Capture the cell that displays the provided text and extract its [x, y] central coordinate. 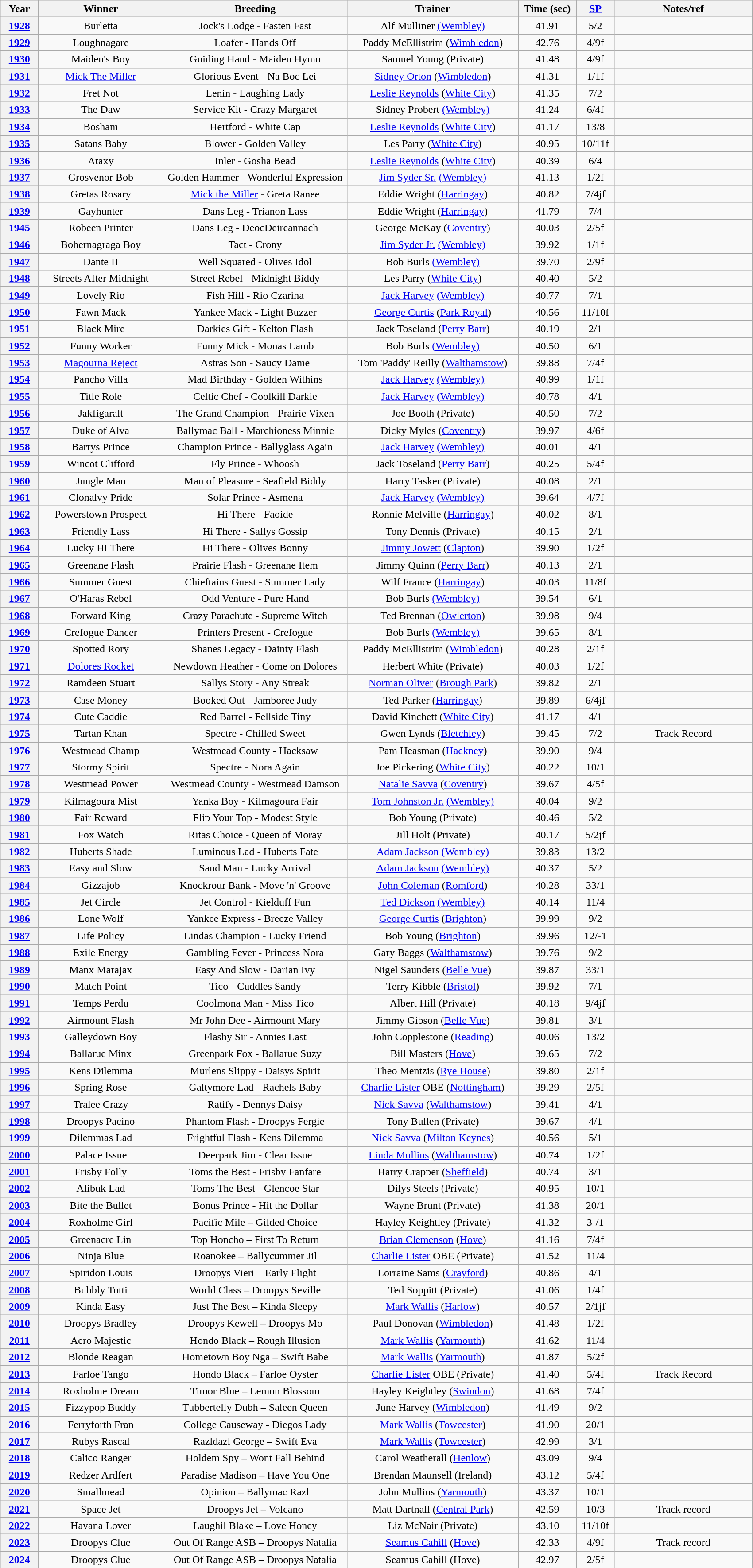
42.76 [547, 43]
40.82 [547, 194]
40.19 [547, 329]
Powerstown Prospect [101, 515]
41.35 [547, 93]
1934 [19, 127]
1975 [19, 733]
Dilys Steels (Private) [433, 1189]
Samuel Young (Private) [433, 59]
Kens Dilemma [101, 1071]
1969 [19, 632]
1979 [19, 801]
Opinion – Ballymac Razl [255, 1492]
Ferryforth Fran [101, 1425]
Hi There - Olives Bonny [255, 548]
Toms The Best - Glencoe Star [255, 1189]
1993 [19, 1037]
1938 [19, 194]
Laughil Blake – Love Honey [255, 1525]
Aero Majestic [101, 1340]
1966 [19, 582]
Tico - Cuddles Sandy [255, 986]
Bob Young (Brighton) [433, 936]
George Curtis (Brighton) [433, 919]
Brendan Maunsell (Ireland) [433, 1475]
6/4jf [595, 700]
41.13 [547, 177]
40.06 [547, 1037]
Fish Hill - Rio Czarina [255, 295]
Yanka Boy - Kilmagoura Fair [255, 801]
1/4f [595, 1290]
Westmead County - Hacksaw [255, 751]
Bill Masters (Hove) [433, 1054]
Dilemmas Lad [101, 1138]
40.17 [547, 835]
Pancho Villa [101, 379]
Yankee Mack - Light Buzzer [255, 312]
11/8f [595, 582]
Razldazl George – Swift Eva [255, 1441]
1937 [19, 177]
4/5f [595, 784]
2011 [19, 1340]
Westmead Champ [101, 751]
Hayley Keightley (Private) [433, 1222]
39.81 [547, 1020]
6/4f [595, 110]
40.77 [547, 295]
Mad Birthday - Golden Withins [255, 379]
1985 [19, 902]
1929 [19, 43]
2012 [19, 1357]
Jakfigaralt [101, 413]
Darkies Gift - Kelton Flash [255, 329]
Fizzypop Buddy [101, 1408]
2007 [19, 1273]
Droopys Bradley [101, 1324]
41.90 [547, 1425]
Summer Guest [101, 582]
Dicky Myles (Coventry) [433, 430]
Dante II [101, 262]
1935 [19, 143]
40.18 [547, 1003]
1976 [19, 751]
1957 [19, 430]
Bob Young (Private) [433, 818]
Droopys Jet – Volcano [255, 1509]
Golden Hammer - Wonderful Expression [255, 177]
Yankee Express - Breeze Valley [255, 919]
Guiding Hand - Maiden Hymn [255, 59]
43.10 [547, 1525]
Gary Baggs (Walthamstow) [433, 952]
Gretas Rosary [101, 194]
Gwen Lynds (Bletchley) [433, 733]
Hi There - Faoide [255, 515]
1950 [19, 312]
Jungle Man [101, 480]
1963 [19, 531]
5/1 [595, 1138]
George Curtis (Park Royal) [433, 312]
Solar Prince - Asmena [255, 498]
6/4 [595, 160]
10/11f [595, 143]
Astras Son - Saucy Dame [255, 363]
Robeen Printer [101, 228]
Mark Wallis (Harlow) [433, 1307]
42.59 [547, 1509]
Ronnie Melville (Harringay) [433, 515]
Ataxy [101, 160]
2005 [19, 1239]
40.14 [547, 902]
2001 [19, 1172]
5/2f [595, 1357]
39.89 [547, 700]
Pacific Mile – Gilded Choice [255, 1222]
Trainer [433, 9]
Ninja Blue [101, 1256]
Fly Prince - Whoosh [255, 464]
Greenane Flash [101, 565]
Temps Perdu [101, 1003]
Grosvenor Bob [101, 177]
Nick Savva (Milton Keynes) [433, 1138]
Jill Holt (Private) [433, 835]
John Copplestone (Reading) [433, 1037]
3-/1 [595, 1222]
1936 [19, 160]
1930 [19, 59]
Spectre - Chilled Sweet [255, 733]
Holdem Spy – Wont Fall Behind [255, 1458]
Redzer Ardfert [101, 1475]
Hondo Black – Rough Illusion [255, 1340]
David Kinchett (White City) [433, 716]
7/4 [595, 211]
Flashy Sir - Annies Last [255, 1037]
1986 [19, 919]
John Coleman (Romford) [433, 885]
Glorious Event - Na Boc Lei [255, 76]
Albert Hill (Private) [433, 1003]
Greenpark Fox - Ballarue Suzy [255, 1054]
Hi There - Sallys Gossip [255, 531]
2013 [19, 1374]
Easy And Slow - Darian Ivy [255, 969]
Newdown Heather - Come on Dolores [255, 666]
1981 [19, 835]
Alf Mulliner (Wembley) [433, 26]
Ramdeen Stuart [101, 683]
41.38 [547, 1205]
Funny Worker [101, 346]
1928 [19, 26]
Coolmona Man - Miss Tico [255, 1003]
1945 [19, 228]
Wilf France (Harringay) [433, 582]
1965 [19, 565]
2017 [19, 1441]
2015 [19, 1408]
1999 [19, 1138]
Bohernagraga Boy [101, 245]
1991 [19, 1003]
Spotted Rory [101, 649]
Life Policy [101, 936]
Maiden's Boy [101, 59]
George McKay (Coventry) [433, 228]
1958 [19, 447]
Stormy Spirit [101, 767]
1968 [19, 616]
1931 [19, 76]
40.25 [547, 464]
40.02 [547, 515]
40.57 [547, 1307]
Deerpark Jim - Clear Issue [255, 1155]
Jet Control - Kielduff Fun [255, 902]
Tartan Khan [101, 733]
Mick the Miller - Greta Ranee [255, 194]
Blower - Golden Valley [255, 143]
Jimmy Quinn (Perry Barr) [433, 565]
Luminous Lad - Huberts Fate [255, 852]
1959 [19, 464]
39.80 [547, 1071]
1972 [19, 683]
Tom Johnston Jr. (Wembley) [433, 801]
41.24 [547, 110]
42.99 [547, 1441]
Dans Leg - Trianon Lass [255, 211]
40.86 [547, 1273]
10/3 [595, 1509]
40.13 [547, 565]
Bite the Bullet [101, 1205]
Herbert White (Private) [433, 666]
12/-1 [595, 936]
Friendly Lass [101, 531]
Shanes Legacy - Dainty Flash [255, 649]
43.37 [547, 1492]
1933 [19, 110]
Gayhunter [101, 211]
40.40 [547, 279]
Crefogue Dancer [101, 632]
40.99 [547, 379]
June Harvey (Wimbledon) [433, 1408]
43.09 [547, 1458]
39.64 [547, 498]
41.52 [547, 1256]
40.08 [547, 480]
Blonde Reagan [101, 1357]
1970 [19, 649]
1971 [19, 666]
Liz McNair (Private) [433, 1525]
Ballymac Ball - Marchioness Minnie [255, 430]
Nigel Saunders (Belle Vue) [433, 969]
Wayne Brunt (Private) [433, 1205]
Harry Tasker (Private) [433, 480]
40.46 [547, 818]
SP [595, 9]
1978 [19, 784]
Droopys Kewell – Droopys Mo [255, 1324]
Fair Reward [101, 818]
1952 [19, 346]
Toms the Best - Frisby Fanfare [255, 1172]
39.54 [547, 599]
Carol Weatherall (Henlow) [433, 1458]
Kilmagoura Mist [101, 801]
Frightful Flash - Kens Dilemma [255, 1138]
John Mullins (Yarmouth) [433, 1492]
1987 [19, 936]
41.79 [547, 211]
The Grand Champion - Prairie Vixen [255, 413]
Timor Blue – Lemon Blossom [255, 1391]
College Causeway - Diegos Lady [255, 1425]
40.78 [547, 396]
1982 [19, 852]
1967 [19, 599]
39.45 [547, 733]
2003 [19, 1205]
1946 [19, 245]
Year [19, 9]
Gambling Fever - Princess Nora [255, 952]
1939 [19, 211]
2/1jf [595, 1307]
1988 [19, 952]
42.33 [547, 1542]
Notes/ref [683, 9]
1947 [19, 262]
Paradise Madison – Have You One [255, 1475]
Brian Clemenson (Hove) [433, 1239]
Ratify - Dennys Daisy [255, 1104]
41.91 [547, 26]
1990 [19, 986]
Space Jet [101, 1509]
Palace Issue [101, 1155]
1948 [19, 279]
4/6f [595, 430]
Mr John Dee - Airmount Mary [255, 1020]
Harry Crapper (Sheffield) [433, 1172]
Ted Dickson (Wembley) [433, 902]
2000 [19, 1155]
1994 [19, 1054]
Alibuk Lad [101, 1189]
2019 [19, 1475]
40.39 [547, 160]
Tubbertelly Dubh – Saleen Queen [255, 1408]
1953 [19, 363]
Ballarue Minx [101, 1054]
43.12 [547, 1475]
Pam Heasman (Hackney) [433, 751]
Huberts Shade [101, 852]
5/2jf [595, 835]
Black Mire [101, 329]
41.06 [547, 1290]
41.31 [547, 76]
Case Money [101, 700]
Lovely Rio [101, 295]
1997 [19, 1104]
39.88 [547, 363]
1977 [19, 767]
Barrys Prince [101, 447]
Hometown Boy Nga – Swift Babe [255, 1357]
Booked Out - Jamboree Judy [255, 700]
4/7f [595, 498]
Farloe Tango [101, 1374]
2002 [19, 1189]
Knockrour Bank - Move 'n' Groove [255, 885]
Droopys Vieri – Early Flight [255, 1273]
Jim Syder Sr. (Wembley) [433, 177]
Bonus Prince - Hit the Dollar [255, 1205]
Red Barrel - Fellside Tiny [255, 716]
Matt Dartnall (Central Park) [433, 1509]
Time (sec) [547, 9]
Paul Donovan (Wimbledon) [433, 1324]
39.70 [547, 262]
39.87 [547, 969]
Chieftains Guest - Summer Lady [255, 582]
Lone Wolf [101, 919]
39.41 [547, 1104]
Ritas Choice - Queen of Moray [255, 835]
Fox Watch [101, 835]
1960 [19, 480]
Celtic Chef - Coolkill Darkie [255, 396]
39.29 [547, 1088]
2016 [19, 1425]
2006 [19, 1256]
Winner [101, 9]
Tact - Crony [255, 245]
Man of Pleasure - Seafield Biddy [255, 480]
Lindas Champion - Lucky Friend [255, 936]
1974 [19, 716]
41.40 [547, 1374]
Crazy Parachute - Supreme Witch [255, 616]
2023 [19, 1542]
Roxholme Dream [101, 1391]
Lucky Hi There [101, 548]
Street Rebel - Midnight Biddy [255, 279]
Jimmy Gibson (Belle Vue) [433, 1020]
2010 [19, 1324]
Exile Energy [101, 952]
Top Honcho – First To Return [255, 1239]
Duke of Alva [101, 430]
41.62 [547, 1340]
1983 [19, 868]
2004 [19, 1222]
Breeding [255, 9]
Mick The Miller [101, 76]
Westmead Power [101, 784]
Natalie Savva (Coventry) [433, 784]
Loafer - Hands Off [255, 43]
Joe Pickering (White City) [433, 767]
Odd Venture - Pure Hand [255, 599]
Theo Mentzis (Rye House) [433, 1071]
42.97 [547, 1559]
Droopys Pacino [101, 1121]
Match Point [101, 986]
Spiridon Louis [101, 1273]
Hertford - White Cap [255, 127]
2014 [19, 1391]
1954 [19, 379]
Tralee Crazy [101, 1104]
Hayley Keightley (Swindon) [433, 1391]
1984 [19, 885]
2022 [19, 1525]
Lenin - Laughing Lady [255, 93]
Streets After Midnight [101, 279]
1995 [19, 1071]
41.87 [547, 1357]
1951 [19, 329]
Service Kit - Crazy Margaret [255, 110]
Galtymore Lad - Rachels Baby [255, 1088]
Forward King [101, 616]
Frisby Folly [101, 1172]
Ted Brennan (Owlerton) [433, 616]
Gizzajob [101, 885]
7/4jf [595, 194]
Title Role [101, 396]
1949 [19, 295]
Cute Caddie [101, 716]
Kinda Easy [101, 1307]
Clonalvy Pride [101, 498]
Champion Prince - Ballyglass Again [255, 447]
Easy and Slow [101, 868]
Spectre - Nora Again [255, 767]
Fawn Mack [101, 312]
Murlens Slippy - Daisys Spirit [255, 1071]
41.68 [547, 1391]
41.32 [547, 1222]
40.04 [547, 801]
39.98 [547, 616]
1973 [19, 700]
Flip Your Top - Modest Style [255, 818]
Airmount Flash [101, 1020]
Bubbly Totti [101, 1290]
Fret Not [101, 93]
1961 [19, 498]
41.16 [547, 1239]
2020 [19, 1492]
Manx Marajax [101, 969]
Dans Leg - DeocDeireannach [255, 228]
Roanokee – Ballycummer Jil [255, 1256]
Calico Ranger [101, 1458]
1964 [19, 548]
2021 [19, 1509]
Prairie Flash - Greenane Item [255, 565]
39.99 [547, 919]
Charlie Lister OBE (Nottingham) [433, 1088]
2018 [19, 1458]
40.15 [547, 531]
2009 [19, 1307]
40.01 [547, 447]
Sallys Story - Any Streak [255, 683]
Printers Present - Crefogue [255, 632]
39.83 [547, 852]
Magourna Reject [101, 363]
Norman Oliver (Brough Park) [433, 683]
Lorraine Sams (Crayford) [433, 1273]
1989 [19, 969]
Inler - Gosha Bead [255, 160]
Sidney Orton (Wimbledon) [433, 76]
Spring Rose [101, 1088]
Dolores Rocket [101, 666]
Ted Parker (Harringay) [433, 700]
Galleydown Boy [101, 1037]
Tony Bullen (Private) [433, 1121]
Linda Mullins (Walthamstow) [433, 1155]
Ted Soppitt (Private) [433, 1290]
Sand Man - Lucky Arrival [255, 868]
The Daw [101, 110]
Hondo Black – Farloe Oyster [255, 1374]
Tony Dennis (Private) [433, 531]
Satans Baby [101, 143]
Westmead County - Westmead Damson [255, 784]
Well Squared - Olives Idol [255, 262]
9/4jf [595, 1003]
1996 [19, 1088]
Jock's Lodge - Fasten Fast [255, 26]
Phantom Flash - Droopys Fergie [255, 1121]
Sidney Probert (Wembley) [433, 110]
2/9f [595, 262]
1955 [19, 396]
39.82 [547, 683]
40.22 [547, 767]
13/8 [595, 127]
39.96 [547, 936]
Havana Lover [101, 1525]
1980 [19, 818]
World Class – Droopys Seville [255, 1290]
Nick Savva (Walthamstow) [433, 1104]
Just The Best – Kinda Sleepy [255, 1307]
Rubys Rascal [101, 1441]
39.76 [547, 952]
Smallmead [101, 1492]
O'Haras Rebel [101, 599]
Roxholme Girl [101, 1222]
2008 [19, 1290]
1932 [19, 93]
Loughnagare [101, 43]
Funny Mick - Monas Lamb [255, 346]
Wincot Clifford [101, 464]
Jimmy Jowett (Clapton) [433, 548]
Tom 'Paddy' Reilly (Walthamstow) [433, 363]
40.37 [547, 868]
2024 [19, 1559]
Greenacre Lin [101, 1239]
Joe Booth (Private) [433, 413]
Jim Syder Jr. (Wembley) [433, 245]
39.97 [547, 430]
Burletta [101, 26]
Bosham [101, 127]
Jet Circle [101, 902]
41.49 [547, 1408]
Terry Kibble (Bristol) [433, 986]
1956 [19, 413]
1998 [19, 1121]
1962 [19, 515]
1992 [19, 1020]
